Provide the [x, y] coordinate of the cell's center where the given text is located.  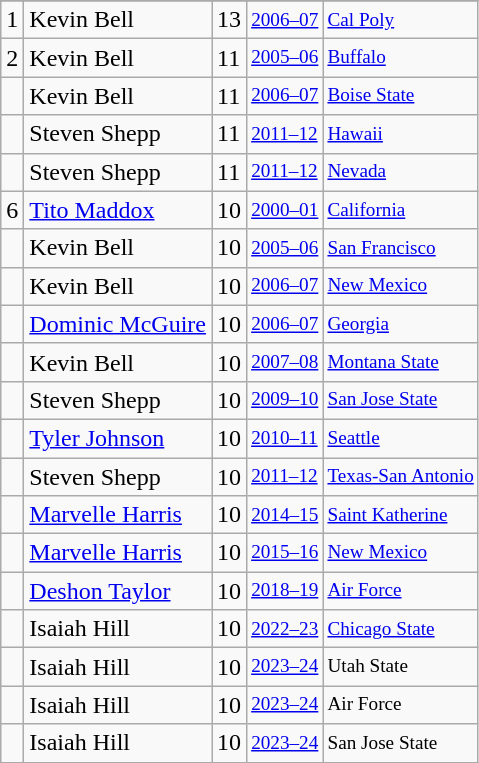
Cal Poly [400, 20]
Georgia [400, 324]
6 [12, 210]
Seattle [400, 438]
Dominic McGuire [118, 324]
Buffalo [400, 58]
Tito Maddox [118, 210]
13 [230, 20]
2009–10 [285, 400]
Utah State [400, 667]
2000–01 [285, 210]
California [400, 210]
Tyler Johnson [118, 438]
Montana State [400, 362]
Deshon Taylor [118, 591]
San Francisco [400, 248]
2018–19 [285, 591]
Boise State [400, 96]
Saint Katherine [400, 515]
2007–08 [285, 362]
Chicago State [400, 629]
2022–23 [285, 629]
2015–16 [285, 553]
1 [12, 20]
Hawaii [400, 134]
Nevada [400, 172]
2 [12, 58]
2010–11 [285, 438]
Texas-San Antonio [400, 477]
2014–15 [285, 515]
